Capture the cell that displays the provided text and extract its [X, Y] central coordinate. 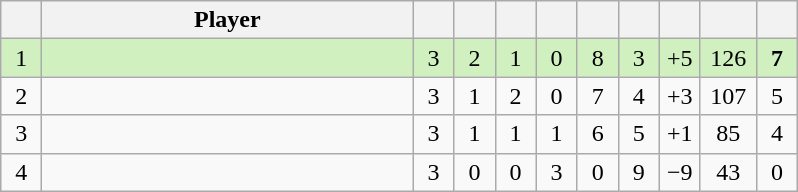
8 [598, 58]
85 [728, 134]
126 [728, 58]
9 [638, 172]
+1 [680, 134]
43 [728, 172]
6 [598, 134]
Player [228, 20]
+3 [680, 96]
107 [728, 96]
+5 [680, 58]
−9 [680, 172]
